For the text-containing cell, return its midpoint in (x, y) coordinate format. 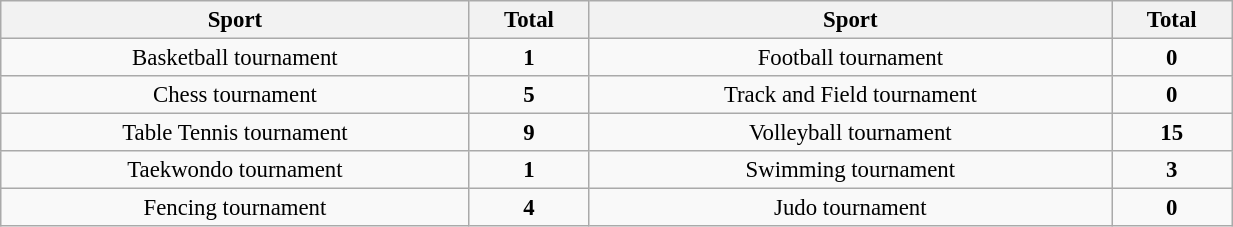
Judo tournament (850, 208)
Volleyball tournament (850, 133)
5 (529, 95)
9 (529, 133)
Fencing tournament (235, 208)
Basketball tournament (235, 58)
Table Tennis tournament (235, 133)
Chess tournament (235, 95)
4 (529, 208)
Football tournament (850, 58)
Track and Field tournament (850, 95)
Taekwondo tournament (235, 170)
Swimming tournament (850, 170)
3 (1172, 170)
15 (1172, 133)
